Scan for the cell matching the given text and deliver its [X, Y] coordinate at center. 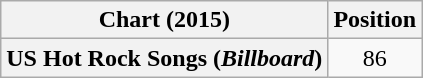
US Hot Rock Songs (Billboard) [164, 58]
86 [375, 58]
Chart (2015) [164, 20]
Position [375, 20]
